Output the [X, Y] coordinate of the center of the cell containing the given text.  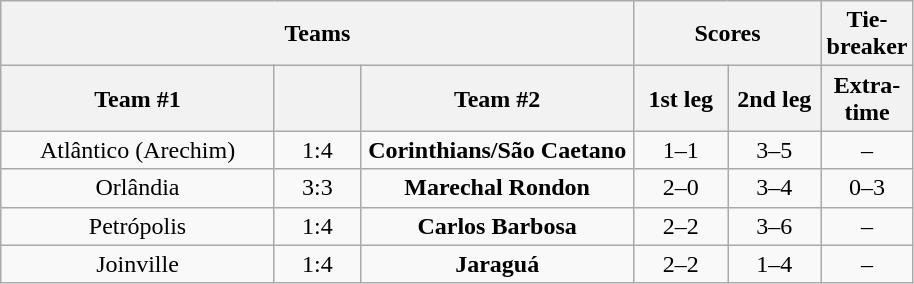
Extra-time [867, 98]
Scores [728, 34]
1st leg [681, 98]
3–6 [775, 226]
2–0 [681, 188]
1–1 [681, 150]
3–5 [775, 150]
Orlândia [138, 188]
Corinthians/São Caetano [497, 150]
Petrópolis [138, 226]
Tie-breaker [867, 34]
Joinville [138, 264]
Marechal Rondon [497, 188]
Atlântico (Arechim) [138, 150]
2nd leg [775, 98]
3–4 [775, 188]
Jaraguá [497, 264]
Team #2 [497, 98]
3:3 [317, 188]
Team #1 [138, 98]
1–4 [775, 264]
Carlos Barbosa [497, 226]
0–3 [867, 188]
Teams [318, 34]
